Provide the (x, y) coordinate of the cell's center where the given text is located.  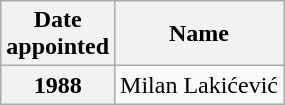
Name (200, 34)
Milan Lakićević (200, 85)
1988 (58, 85)
Date appointed (58, 34)
